Detect which cell encompasses the target text, then output its (X, Y) center coordinate. 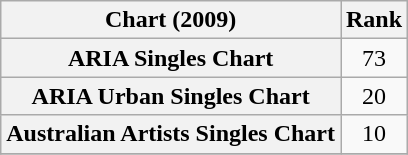
Chart (2009) (171, 20)
Australian Artists Singles Chart (171, 134)
73 (374, 58)
ARIA Singles Chart (171, 58)
20 (374, 96)
ARIA Urban Singles Chart (171, 96)
10 (374, 134)
Rank (374, 20)
